Identify which cell holds the provided text, then report its (X, Y) central coordinate. 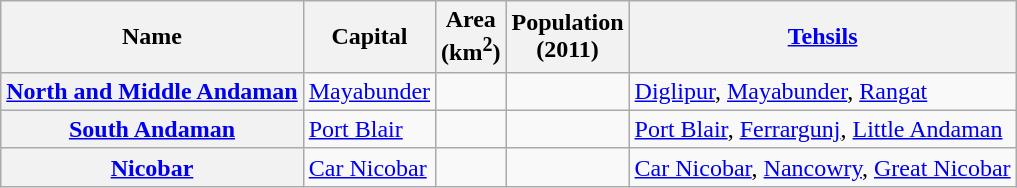
Population(2011) (568, 37)
Capital (369, 37)
North and Middle Andaman (152, 91)
South Andaman (152, 129)
Port Blair (369, 129)
Name (152, 37)
Nicobar (152, 167)
Tehsils (822, 37)
Car Nicobar, Nancowry, Great Nicobar (822, 167)
Diglipur, Mayabunder, Rangat (822, 91)
Port Blair, Ferrargunj, Little Andaman (822, 129)
Mayabunder (369, 91)
Area(km2) (471, 37)
Car Nicobar (369, 167)
